Pinpoint the cell where the given text exists, returning its (x, y) midpoint coordinate. 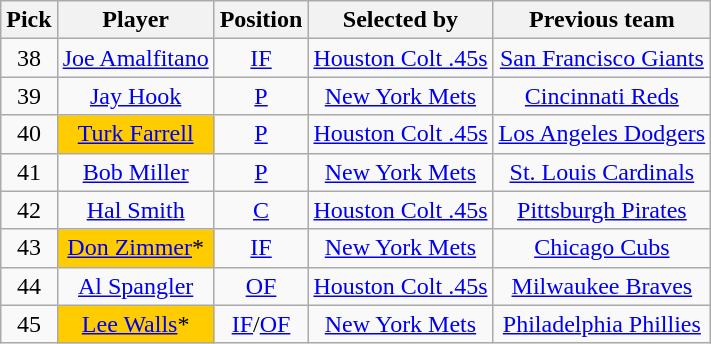
IF/OF (261, 324)
St. Louis Cardinals (602, 172)
Pick (29, 20)
OF (261, 286)
Jay Hook (136, 96)
Don Zimmer* (136, 248)
43 (29, 248)
Position (261, 20)
Selected by (400, 20)
Bob Miller (136, 172)
45 (29, 324)
Los Angeles Dodgers (602, 134)
Chicago Cubs (602, 248)
Player (136, 20)
Hal Smith (136, 210)
42 (29, 210)
Previous team (602, 20)
39 (29, 96)
Lee Walls* (136, 324)
Cincinnati Reds (602, 96)
44 (29, 286)
C (261, 210)
Philadelphia Phillies (602, 324)
Pittsburgh Pirates (602, 210)
Turk Farrell (136, 134)
38 (29, 58)
Milwaukee Braves (602, 286)
Al Spangler (136, 286)
San Francisco Giants (602, 58)
Joe Amalfitano (136, 58)
41 (29, 172)
40 (29, 134)
